Extract the [x, y] coordinate from the center of the cell holding the provided text.  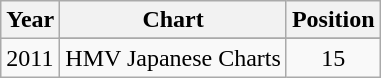
Position [333, 20]
Chart [174, 20]
15 [333, 58]
2011 [30, 58]
HMV Japanese Charts [174, 58]
Year [30, 20]
